Search for the cell housing the specified text and yield its (X, Y) center coordinate. 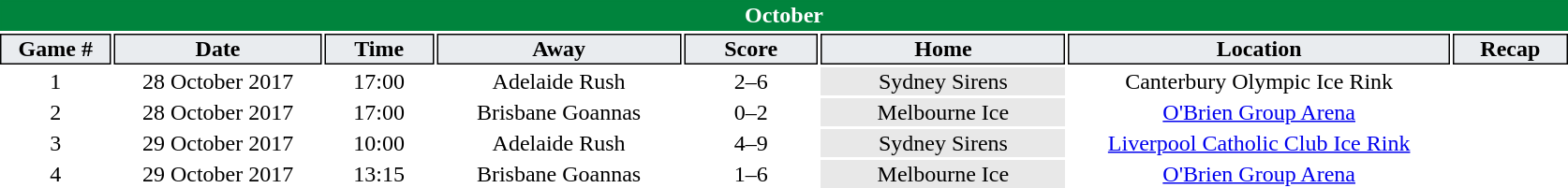
3 (56, 143)
Canterbury Olympic Ice Rink (1259, 81)
Location (1259, 49)
Date (218, 49)
Away (559, 49)
0–2 (751, 112)
2–6 (751, 81)
2 (56, 112)
Score (751, 49)
13:15 (379, 174)
10:00 (379, 143)
1 (56, 81)
4 (56, 174)
4–9 (751, 143)
October (784, 15)
Time (379, 49)
1–6 (751, 174)
Game # (56, 49)
Home (943, 49)
Recap (1510, 49)
Liverpool Catholic Club Ice Rink (1259, 143)
